For the text-containing cell, return its midpoint in (x, y) coordinate format. 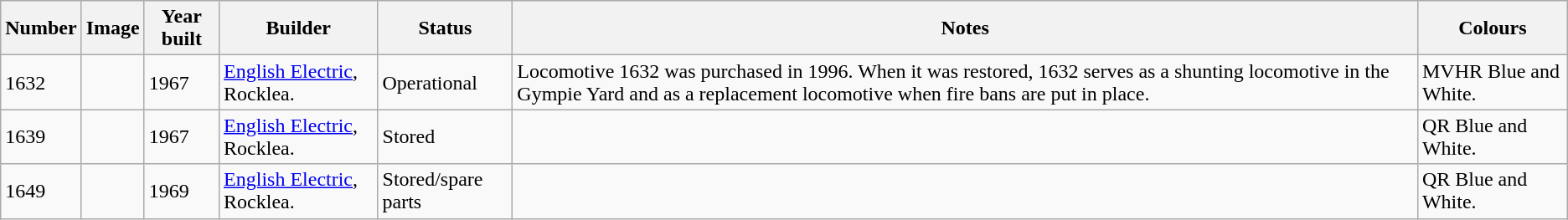
Year built (181, 28)
1649 (41, 191)
Colours (1493, 28)
Operational (446, 82)
MVHR Blue and White. (1493, 82)
Builder (298, 28)
Stored (446, 137)
Stored/spare parts (446, 191)
Image (112, 28)
1632 (41, 82)
Number (41, 28)
Notes (965, 28)
1639 (41, 137)
1969 (181, 191)
Status (446, 28)
